Find where the given text appears and provide that cell's center as (X, Y) coordinate. 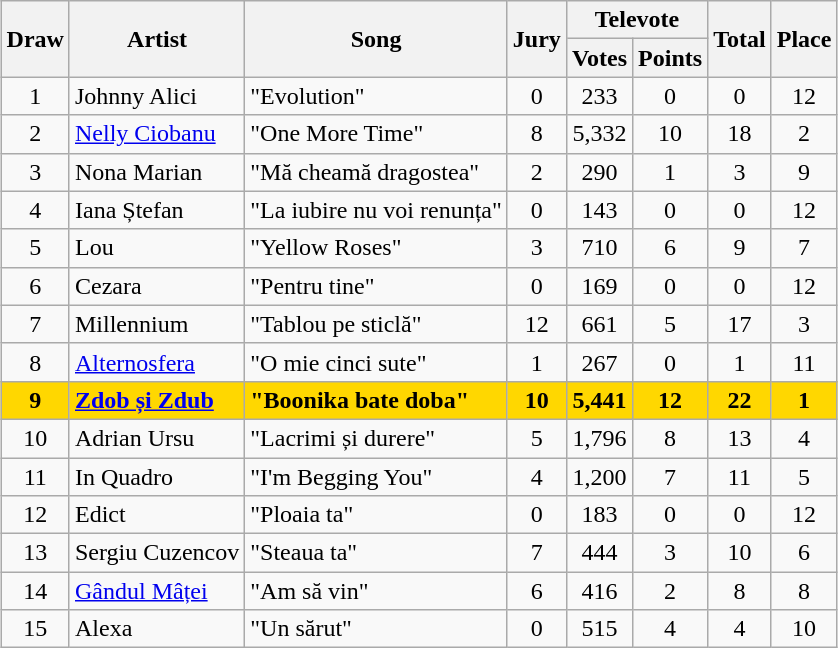
"Ploaia ta" (376, 515)
Place (804, 39)
1,200 (599, 477)
Cezara (156, 286)
"Tablou pe sticlă" (376, 324)
661 (599, 324)
Millennium (156, 324)
Points (670, 58)
"Evolution" (376, 96)
"Lacrimi și durere" (376, 438)
5,332 (599, 134)
169 (599, 286)
"Yellow Roses" (376, 248)
Adrian Ursu (156, 438)
1,796 (599, 438)
5,441 (599, 400)
Artist (156, 39)
Alexa (156, 629)
In Quadro (156, 477)
14 (35, 591)
17 (740, 324)
"La iubire nu voi renunța" (376, 210)
"O mie cinci sute" (376, 362)
"Un sărut" (376, 629)
Total (740, 39)
Nelly Ciobanu (156, 134)
233 (599, 96)
Lou (156, 248)
Nona Marian (156, 172)
"One More Time" (376, 134)
183 (599, 515)
Alternosfera (156, 362)
15 (35, 629)
444 (599, 553)
Iana Ștefan (156, 210)
Sergiu Cuzencov (156, 553)
18 (740, 134)
416 (599, 591)
Votes (599, 58)
515 (599, 629)
Zdob și Zdub (156, 400)
Draw (35, 39)
Jury (536, 39)
Gândul Mâței (156, 591)
Edict (156, 515)
Johnny Alici (156, 96)
Song (376, 39)
"Pentru tine" (376, 286)
22 (740, 400)
710 (599, 248)
"I'm Begging You" (376, 477)
Televote (636, 20)
290 (599, 172)
267 (599, 362)
"Mă cheamă dragostea" (376, 172)
"Am să vin" (376, 591)
143 (599, 210)
"Steaua ta" (376, 553)
"Boonika bate doba" (376, 400)
